Capture the cell that displays the provided text and extract its [X, Y] central coordinate. 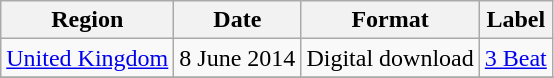
8 June 2014 [238, 58]
Digital download [390, 58]
United Kingdom [88, 58]
Region [88, 20]
3 Beat [516, 58]
Label [516, 20]
Format [390, 20]
Date [238, 20]
